Search for the cell housing the specified text and yield its (x, y) center coordinate. 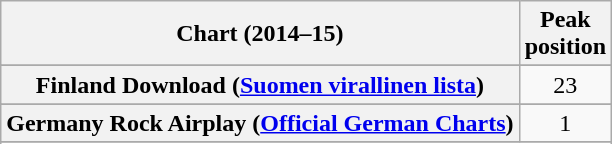
1 (565, 123)
Chart (2014–15) (260, 34)
Peakposition (565, 34)
Germany Rock Airplay (Official German Charts) (260, 123)
23 (565, 85)
Finland Download (Suomen virallinen lista) (260, 85)
